Provide the (X, Y) coordinate of the cell's center where the given text is located.  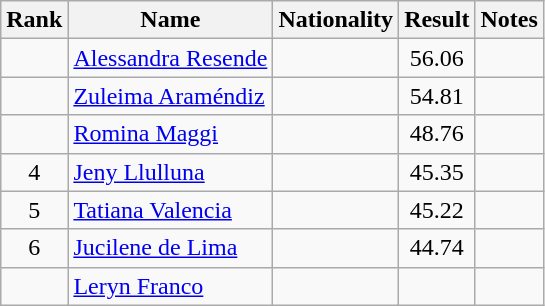
45.35 (437, 172)
4 (34, 172)
Result (437, 20)
Name (170, 20)
Notes (509, 20)
54.81 (437, 96)
Zuleima Araméndiz (170, 96)
45.22 (437, 210)
Leryn Franco (170, 286)
Jeny Llulluna (170, 172)
Rank (34, 20)
56.06 (437, 58)
44.74 (437, 248)
48.76 (437, 134)
6 (34, 248)
Jucilene de Lima (170, 248)
Romina Maggi (170, 134)
Tatiana Valencia (170, 210)
5 (34, 210)
Nationality (336, 20)
Alessandra Resende (170, 58)
